Pinpoint the cell where the given text exists, returning its (X, Y) midpoint coordinate. 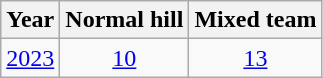
10 (124, 58)
Normal hill (124, 20)
13 (256, 58)
Mixed team (256, 20)
2023 (30, 58)
Year (30, 20)
